Extract the [x, y] coordinate from the center of the cell holding the provided text.  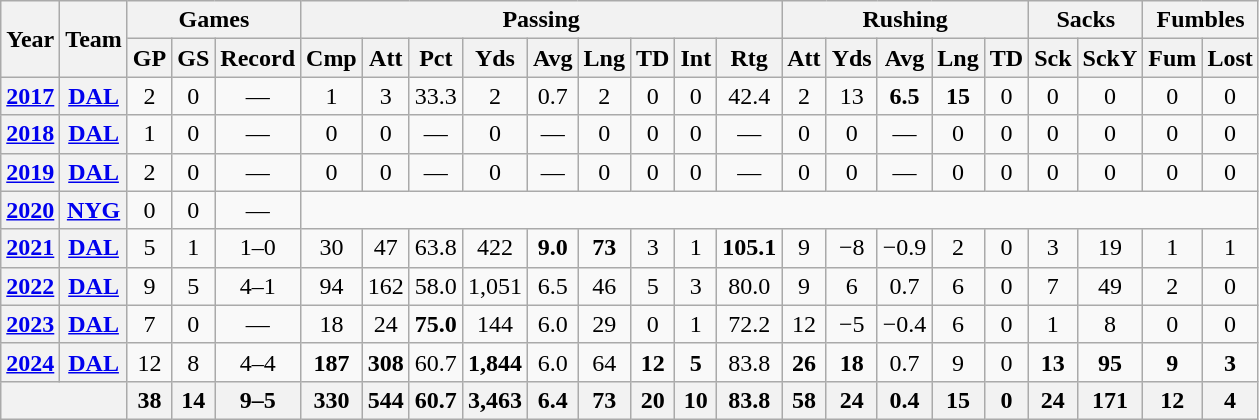
Sck [1053, 58]
58.0 [436, 286]
162 [386, 286]
19 [1110, 248]
Games [214, 20]
Rtg [750, 58]
Passing [542, 20]
Cmp [332, 58]
20 [652, 400]
144 [494, 324]
422 [494, 248]
GP [149, 58]
2019 [30, 172]
Fum [1172, 58]
3,463 [494, 400]
14 [194, 400]
2021 [30, 248]
6.4 [552, 400]
49 [1110, 286]
1–0 [258, 248]
Year [30, 39]
171 [1110, 400]
10 [696, 400]
58 [804, 400]
GS [194, 58]
Rushing [906, 20]
2022 [30, 286]
308 [386, 362]
4–1 [258, 286]
0.4 [904, 400]
Lost [1230, 58]
187 [332, 362]
2018 [30, 134]
2020 [30, 210]
1,051 [494, 286]
Pct [436, 58]
2023 [30, 324]
Int [696, 58]
2017 [30, 96]
38 [149, 400]
−5 [852, 324]
105.1 [750, 248]
33.3 [436, 96]
330 [332, 400]
4–4 [258, 362]
72.2 [750, 324]
30 [332, 248]
−8 [852, 248]
42.4 [750, 96]
29 [604, 324]
80.0 [750, 286]
46 [604, 286]
95 [1110, 362]
47 [386, 248]
26 [804, 362]
75.0 [436, 324]
2024 [30, 362]
NYG [94, 210]
9.0 [552, 248]
63.8 [436, 248]
SckY [1110, 58]
−0.9 [904, 248]
544 [386, 400]
94 [332, 286]
−0.4 [904, 324]
Fumbles [1200, 20]
Sacks [1086, 20]
1,844 [494, 362]
4 [1230, 400]
9–5 [258, 400]
64 [604, 362]
Record [258, 58]
Team [94, 39]
